Return the (X, Y) coordinate for the center point of the cell that contains the specified text.  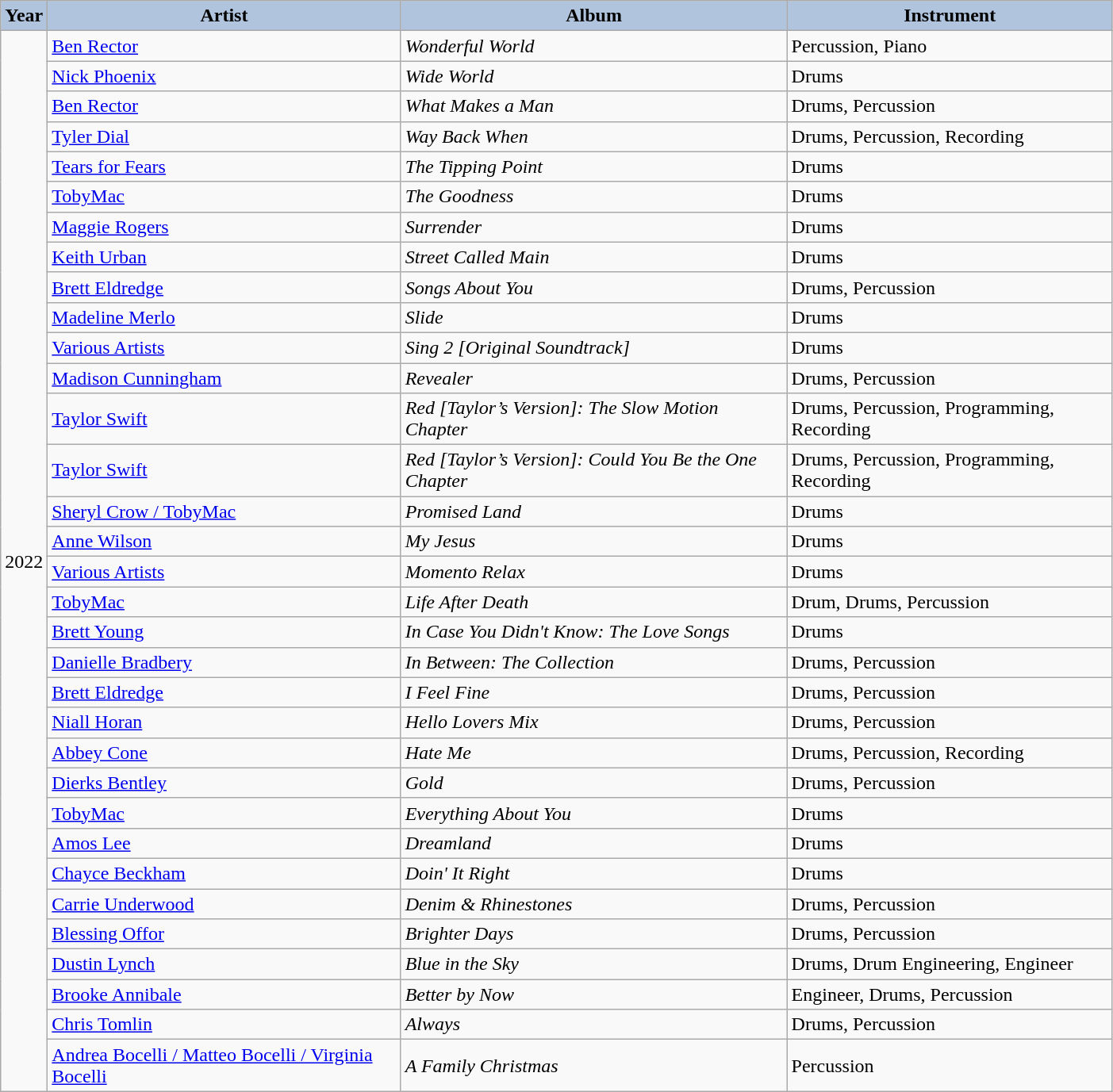
Red [Taylor’s Version]: Could You Be the One Chapter (593, 471)
Dustin Lynch (224, 964)
Wonderful World (593, 46)
Tyler Dial (224, 136)
2022 (24, 561)
Engineer, Drums, Percussion (950, 994)
Brett Young (224, 632)
The Tipping Point (593, 167)
Hate Me (593, 753)
Surrender (593, 227)
Percussion, Piano (950, 46)
Amos Lee (224, 843)
Instrument (950, 16)
Way Back When (593, 136)
Drum, Drums, Percussion (950, 602)
Dreamland (593, 843)
Songs About You (593, 287)
I Feel Fine (593, 692)
Dierks Bentley (224, 783)
Niall Horan (224, 722)
The Goodness (593, 197)
Promised Land (593, 512)
Percussion (950, 1066)
Chayce Beckham (224, 873)
Denim & Rhinestones (593, 903)
Slide (593, 317)
Street Called Main (593, 257)
Always (593, 1025)
Abbey Cone (224, 753)
Maggie Rogers (224, 227)
Life After Death (593, 602)
Gold (593, 783)
Madeline Merlo (224, 317)
Blue in the Sky (593, 964)
Sheryl Crow / TobyMac (224, 512)
Madison Cunningham (224, 378)
Year (24, 16)
Red [Taylor’s Version]: The Slow Motion Chapter (593, 419)
Brighter Days (593, 934)
Drums, Drum Engineering, Engineer (950, 964)
Artist (224, 16)
Blessing Offor (224, 934)
Everything About You (593, 813)
Nick Phoenix (224, 76)
Tears for Fears (224, 167)
What Makes a Man (593, 106)
Sing 2 [Original Soundtrack] (593, 347)
My Jesus (593, 542)
Brooke Annibale (224, 994)
Chris Tomlin (224, 1025)
Momento Relax (593, 572)
Andrea Bocelli / Matteo Bocelli / Virginia Bocelli (224, 1066)
Album (593, 16)
Hello Lovers Mix (593, 722)
A Family Christmas (593, 1066)
Anne Wilson (224, 542)
In Between: The Collection (593, 662)
Better by Now (593, 994)
Revealer (593, 378)
In Case You Didn't Know: The Love Songs (593, 632)
Keith Urban (224, 257)
Carrie Underwood (224, 903)
Doin' It Right (593, 873)
Danielle Bradbery (224, 662)
Wide World (593, 76)
